For the text-containing cell, return its midpoint in (x, y) coordinate format. 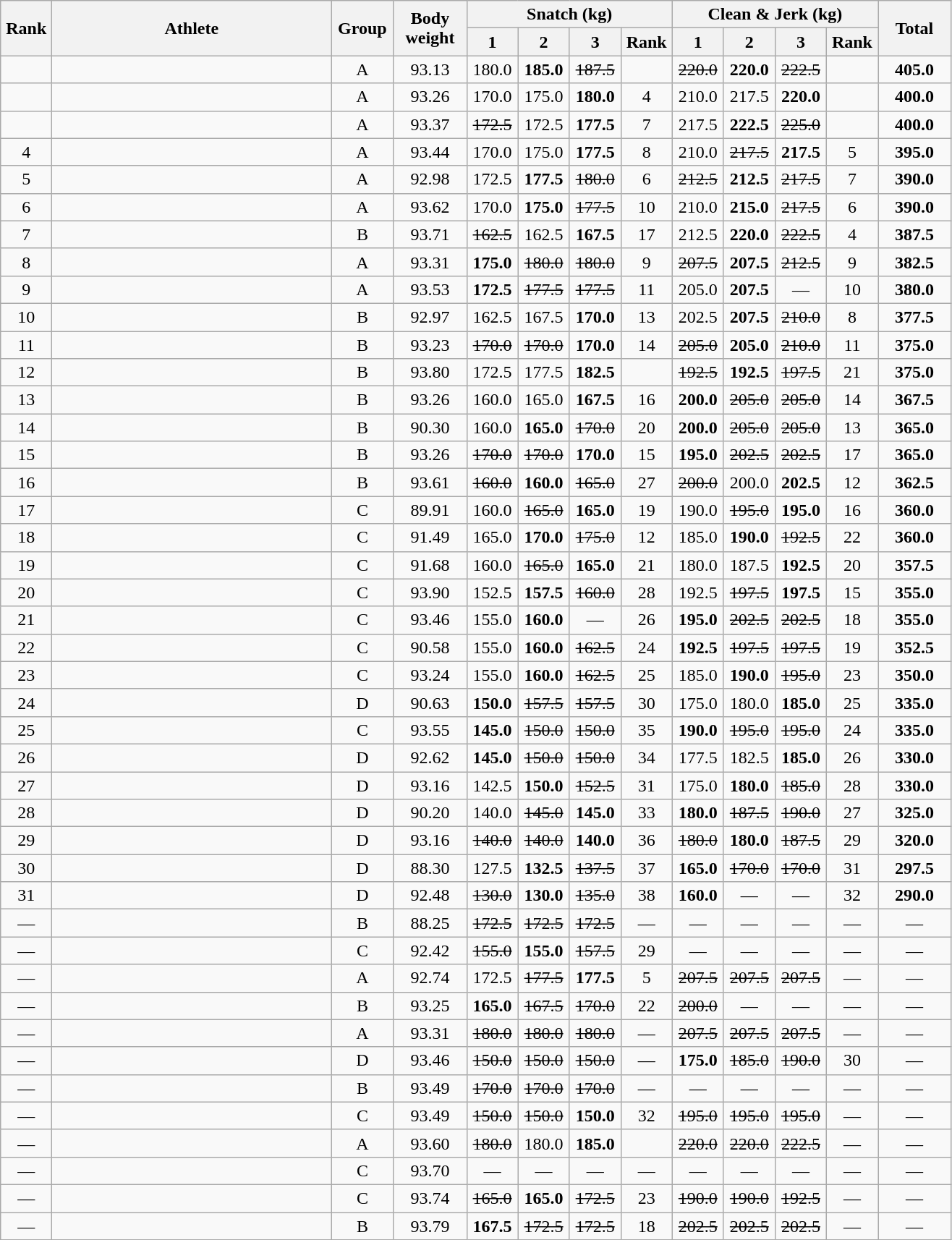
290.0 (914, 896)
92.42 (430, 951)
93.55 (430, 730)
380.0 (914, 289)
93.24 (430, 675)
93.61 (430, 483)
92.62 (430, 757)
215.0 (749, 207)
88.25 (430, 923)
225.0 (800, 124)
352.5 (914, 647)
34 (647, 757)
Athlete (192, 28)
88.30 (430, 868)
37 (647, 868)
93.13 (430, 69)
38 (647, 896)
362.5 (914, 483)
350.0 (914, 675)
325.0 (914, 813)
Clean & Jerk (kg) (775, 14)
91.49 (430, 538)
Body weight (430, 28)
382.5 (914, 262)
93.62 (430, 207)
Total (914, 28)
93.90 (430, 593)
92.98 (430, 179)
135.0 (595, 896)
93.80 (430, 373)
367.5 (914, 400)
92.74 (430, 978)
93.23 (430, 345)
36 (647, 841)
90.30 (430, 428)
357.5 (914, 565)
93.74 (430, 1198)
93.44 (430, 152)
35 (647, 730)
92.97 (430, 317)
137.5 (595, 868)
90.58 (430, 647)
93.60 (430, 1143)
93.79 (430, 1226)
93.37 (430, 124)
33 (647, 813)
89.91 (430, 510)
93.53 (430, 289)
395.0 (914, 152)
405.0 (914, 69)
Snatch (kg) (569, 14)
320.0 (914, 841)
127.5 (492, 868)
297.5 (914, 868)
92.48 (430, 896)
377.5 (914, 317)
90.20 (430, 813)
Group (362, 28)
93.25 (430, 1006)
132.5 (544, 868)
93.70 (430, 1171)
142.5 (492, 785)
387.5 (914, 234)
93.71 (430, 234)
90.63 (430, 702)
91.68 (430, 565)
